Scan for the cell matching the given text and deliver its (X, Y) coordinate at center. 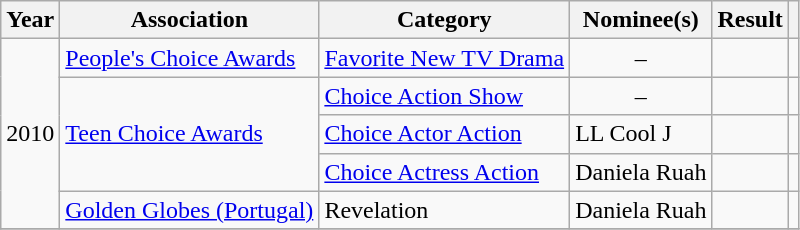
Choice Actress Action (444, 172)
Category (444, 20)
Favorite New TV Drama (444, 58)
Golden Globes (Portugal) (190, 210)
Choice Actor Action (444, 134)
LL Cool J (641, 134)
2010 (30, 134)
Revelation (444, 210)
Teen Choice Awards (190, 134)
Choice Action Show (444, 96)
Year (30, 20)
Nominee(s) (641, 20)
People's Choice Awards (190, 58)
Result (750, 20)
Association (190, 20)
